Return the (X, Y) coordinate for the center point of the cell that contains the specified text.  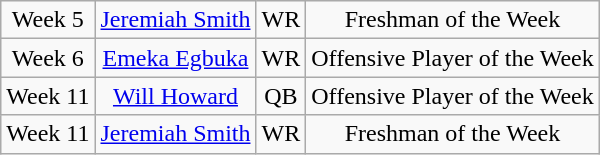
Emeka Egbuka (176, 58)
Week 6 (48, 58)
QB (281, 96)
Will Howard (176, 96)
Week 5 (48, 20)
